Extract the [X, Y] coordinate from the center of the cell holding the provided text.  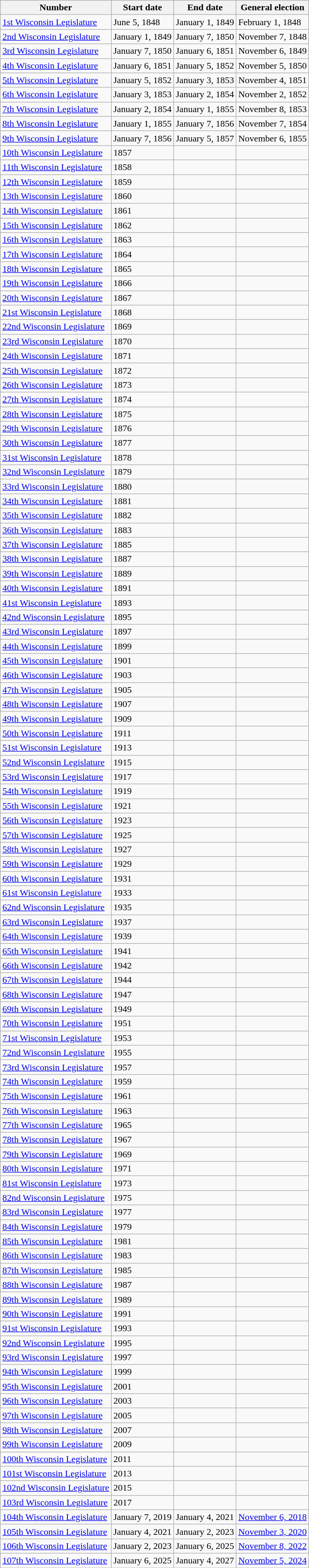
11th Wisconsin Legislature [56, 167]
106th Wisconsin Legislature [56, 1546]
1973 [143, 1183]
1889 [143, 574]
77th Wisconsin Legislature [56, 1125]
42nd Wisconsin Legislature [56, 617]
49th Wisconsin Legislature [56, 719]
32nd Wisconsin Legislature [56, 472]
45th Wisconsin Legislature [56, 661]
85th Wisconsin Legislature [56, 1241]
48th Wisconsin Legislature [56, 704]
January 4, 2027 [205, 1560]
1st Wisconsin Legislature [56, 22]
90th Wisconsin Legislature [56, 1314]
1897 [143, 631]
November 3, 2020 [272, 1531]
61st Wisconsin Legislature [56, 893]
1869 [143, 327]
General election [272, 8]
66th Wisconsin Legislature [56, 966]
1865 [143, 269]
27th Wisconsin Legislature [56, 399]
February 1, 1848 [272, 22]
21st Wisconsin Legislature [56, 312]
22nd Wisconsin Legislature [56, 327]
68th Wisconsin Legislature [56, 994]
1995 [143, 1343]
1935 [143, 908]
2001 [143, 1386]
44th Wisconsin Legislature [56, 646]
1981 [143, 1241]
1868 [143, 312]
1877 [143, 443]
1937 [143, 922]
23rd Wisconsin Legislature [56, 341]
January 5, 1857 [205, 138]
82nd Wisconsin Legislature [56, 1198]
1955 [143, 1052]
52nd Wisconsin Legislature [56, 762]
98th Wisconsin Legislature [56, 1430]
1999 [143, 1372]
74th Wisconsin Legislature [56, 1081]
62nd Wisconsin Legislature [56, 908]
64th Wisconsin Legislature [56, 937]
1933 [143, 893]
November 6, 1849 [272, 51]
1963 [143, 1111]
1860 [143, 196]
1915 [143, 762]
97th Wisconsin Legislature [56, 1415]
12th Wisconsin Legislature [56, 182]
1939 [143, 937]
1905 [143, 690]
35th Wisconsin Legislature [56, 516]
1961 [143, 1096]
1858 [143, 167]
2011 [143, 1459]
1941 [143, 951]
1959 [143, 1081]
15th Wisconsin Legislature [56, 225]
1925 [143, 835]
34th Wisconsin Legislature [56, 501]
33rd Wisconsin Legislature [56, 487]
1944 [143, 980]
November 7, 1854 [272, 124]
1971 [143, 1169]
56th Wisconsin Legislature [56, 820]
28th Wisconsin Legislature [56, 414]
93rd Wisconsin Legislature [56, 1358]
1883 [143, 530]
1863 [143, 240]
June 5, 1848 [143, 22]
10th Wisconsin Legislature [56, 153]
100th Wisconsin Legislature [56, 1459]
55th Wisconsin Legislature [56, 806]
7th Wisconsin Legislature [56, 109]
1917 [143, 777]
2007 [143, 1430]
1942 [143, 966]
Start date [143, 8]
1885 [143, 545]
1911 [143, 733]
76th Wisconsin Legislature [56, 1111]
41st Wisconsin Legislature [56, 602]
91st Wisconsin Legislature [56, 1328]
1882 [143, 516]
29th Wisconsin Legislature [56, 429]
1879 [143, 472]
2015 [143, 1488]
96th Wisconsin Legislature [56, 1401]
1861 [143, 211]
January 7, 2019 [143, 1517]
75th Wisconsin Legislature [56, 1096]
1876 [143, 429]
November 6, 1855 [272, 138]
1919 [143, 791]
18th Wisconsin Legislature [56, 269]
1880 [143, 487]
1872 [143, 370]
84th Wisconsin Legislature [56, 1227]
November 7, 1848 [272, 37]
November 6, 2018 [272, 1517]
1901 [143, 661]
November 8, 1853 [272, 109]
1977 [143, 1212]
1923 [143, 820]
1895 [143, 617]
1993 [143, 1328]
1874 [143, 399]
54th Wisconsin Legislature [56, 791]
79th Wisconsin Legislature [56, 1154]
1953 [143, 1038]
102nd Wisconsin Legislature [56, 1488]
1947 [143, 994]
40th Wisconsin Legislature [56, 588]
1913 [143, 748]
20th Wisconsin Legislature [56, 298]
1927 [143, 849]
November 8, 2022 [272, 1546]
November 4, 1851 [272, 80]
14th Wisconsin Legislature [56, 211]
37th Wisconsin Legislature [56, 545]
47th Wisconsin Legislature [56, 690]
9th Wisconsin Legislature [56, 138]
1987 [143, 1285]
50th Wisconsin Legislature [56, 733]
1887 [143, 559]
88th Wisconsin Legislature [56, 1285]
2003 [143, 1401]
November 2, 1852 [272, 95]
1979 [143, 1227]
43rd Wisconsin Legislature [56, 631]
89th Wisconsin Legislature [56, 1299]
1983 [143, 1256]
1864 [143, 254]
70th Wisconsin Legislature [56, 1023]
24th Wisconsin Legislature [56, 356]
71st Wisconsin Legislature [56, 1038]
1867 [143, 298]
1929 [143, 864]
78th Wisconsin Legislature [56, 1140]
1921 [143, 806]
95th Wisconsin Legislature [56, 1386]
86th Wisconsin Legislature [56, 1256]
1949 [143, 1009]
1989 [143, 1299]
13th Wisconsin Legislature [56, 196]
1903 [143, 675]
92nd Wisconsin Legislature [56, 1343]
69th Wisconsin Legislature [56, 1009]
1957 [143, 1067]
25th Wisconsin Legislature [56, 370]
3rd Wisconsin Legislature [56, 51]
1899 [143, 646]
83rd Wisconsin Legislature [56, 1212]
2017 [143, 1502]
1967 [143, 1140]
39th Wisconsin Legislature [56, 574]
53rd Wisconsin Legislature [56, 777]
1931 [143, 878]
46th Wisconsin Legislature [56, 675]
1862 [143, 225]
4th Wisconsin Legislature [56, 66]
2009 [143, 1444]
1875 [143, 414]
1965 [143, 1125]
1951 [143, 1023]
6th Wisconsin Legislature [56, 95]
26th Wisconsin Legislature [56, 385]
31st Wisconsin Legislature [56, 458]
87th Wisconsin Legislature [56, 1270]
8th Wisconsin Legislature [56, 124]
36th Wisconsin Legislature [56, 530]
80th Wisconsin Legislature [56, 1169]
2013 [143, 1473]
16th Wisconsin Legislature [56, 240]
1859 [143, 182]
104th Wisconsin Legislature [56, 1517]
1907 [143, 704]
63rd Wisconsin Legislature [56, 922]
94th Wisconsin Legislature [56, 1372]
1909 [143, 719]
1893 [143, 602]
Number [56, 8]
1857 [143, 153]
59th Wisconsin Legislature [56, 864]
103rd Wisconsin Legislature [56, 1502]
105th Wisconsin Legislature [56, 1531]
38th Wisconsin Legislature [56, 559]
58th Wisconsin Legislature [56, 849]
1991 [143, 1314]
101st Wisconsin Legislature [56, 1473]
November 5, 2024 [272, 1560]
2005 [143, 1415]
72nd Wisconsin Legislature [56, 1052]
107th Wisconsin Legislature [56, 1560]
1871 [143, 356]
1881 [143, 501]
1870 [143, 341]
17th Wisconsin Legislature [56, 254]
67th Wisconsin Legislature [56, 980]
81st Wisconsin Legislature [56, 1183]
1878 [143, 458]
1873 [143, 385]
1969 [143, 1154]
73rd Wisconsin Legislature [56, 1067]
19th Wisconsin Legislature [56, 283]
60th Wisconsin Legislature [56, 878]
1866 [143, 283]
2nd Wisconsin Legislature [56, 37]
30th Wisconsin Legislature [56, 443]
November 5, 1850 [272, 66]
1891 [143, 588]
1975 [143, 1198]
51st Wisconsin Legislature [56, 748]
5th Wisconsin Legislature [56, 80]
99th Wisconsin Legislature [56, 1444]
1985 [143, 1270]
65th Wisconsin Legislature [56, 951]
57th Wisconsin Legislature [56, 835]
1997 [143, 1358]
End date [205, 8]
